Capture the cell that displays the provided text and extract its (X, Y) central coordinate. 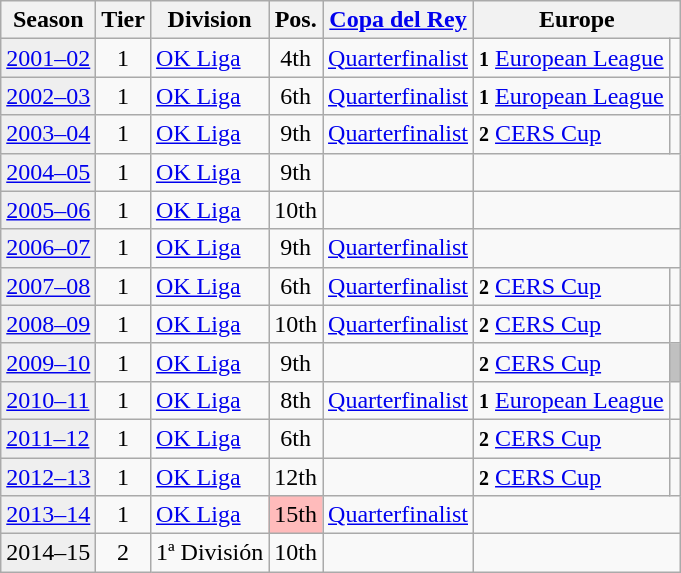
2010–11 (48, 400)
2003–04 (48, 134)
2 (124, 553)
Europe (578, 20)
8th (296, 400)
15th (296, 515)
2006–07 (48, 248)
2012–13 (48, 477)
2001–02 (48, 58)
2005–06 (48, 210)
2004–05 (48, 172)
2007–08 (48, 286)
Season (48, 20)
4th (296, 58)
1ª División (209, 553)
2009–10 (48, 362)
2013–14 (48, 515)
Pos. (296, 20)
12th (296, 477)
2011–12 (48, 438)
2008–09 (48, 324)
Copa del Rey (398, 20)
2002–03 (48, 96)
Tier (124, 20)
Division (209, 20)
2014–15 (48, 553)
